Capture the cell that displays the provided text and extract its [x, y] central coordinate. 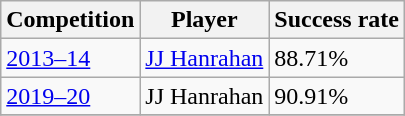
2019–20 [70, 96]
90.91% [337, 96]
88.71% [337, 58]
Player [204, 20]
Success rate [337, 20]
Competition [70, 20]
2013–14 [70, 58]
